Output the (x, y) coordinate of the center of the cell containing the given text.  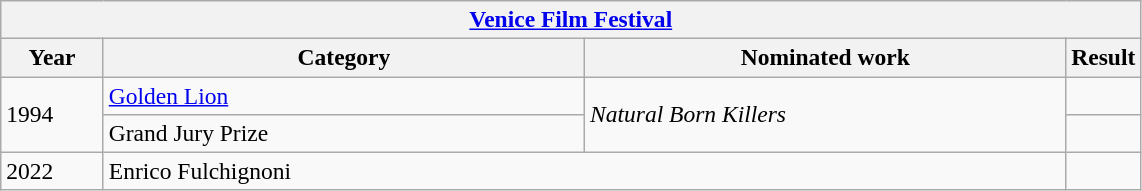
Category (344, 57)
Nominated work (826, 57)
Golden Lion (344, 95)
Enrico Fulchignoni (584, 171)
1994 (52, 114)
2022 (52, 171)
Result (1104, 57)
Year (52, 57)
Grand Jury Prize (344, 133)
Venice Film Festival (571, 19)
Natural Born Killers (826, 114)
